Detect which cell encompasses the target text, then output its (x, y) center coordinate. 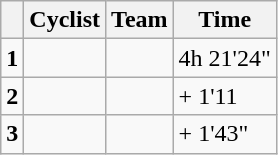
Team (140, 20)
1 (12, 58)
4h 21'24" (224, 58)
+ 1'43" (224, 134)
2 (12, 96)
+ 1'11 (224, 96)
Time (224, 20)
Cyclist (65, 20)
3 (12, 134)
